Pinpoint the cell where the given text exists, returning its [X, Y] midpoint coordinate. 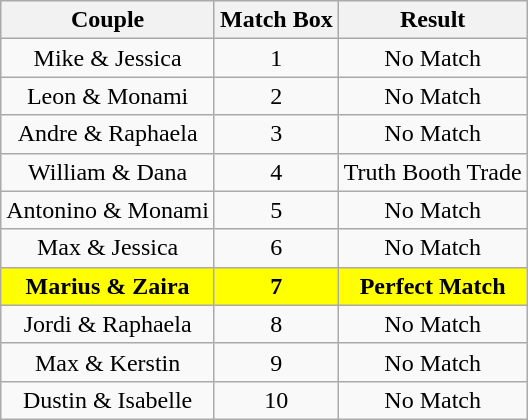
9 [276, 362]
Andre & Raphaela [108, 134]
3 [276, 134]
5 [276, 210]
Mike & Jessica [108, 58]
6 [276, 248]
Perfect Match [432, 286]
1 [276, 58]
2 [276, 96]
Truth Booth Trade [432, 172]
Jordi & Raphaela [108, 324]
William & Dana [108, 172]
Max & Jessica [108, 248]
4 [276, 172]
7 [276, 286]
10 [276, 400]
Couple [108, 20]
Marius & Zaira [108, 286]
Max & Kerstin [108, 362]
Result [432, 20]
Dustin & Isabelle [108, 400]
Leon & Monami [108, 96]
8 [276, 324]
Antonino & Monami [108, 210]
Match Box [276, 20]
